Search for the cell housing the specified text and yield its (x, y) center coordinate. 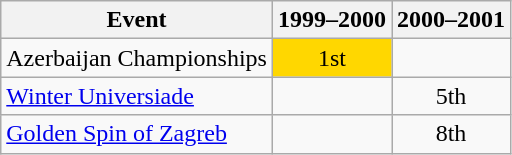
5th (452, 96)
2000–2001 (452, 20)
Winter Universiade (137, 96)
8th (452, 134)
1st (332, 58)
1999–2000 (332, 20)
Azerbaijan Championships (137, 58)
Golden Spin of Zagreb (137, 134)
Event (137, 20)
